Find where the given text appears and provide that cell's center as [x, y] coordinate. 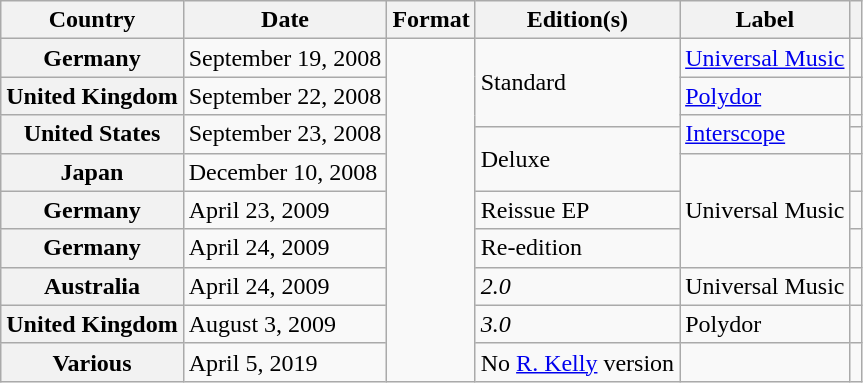
United States [92, 134]
September 19, 2008 [285, 58]
Reissue EP [577, 210]
August 3, 2009 [285, 324]
Interscope [765, 134]
Edition(s) [577, 20]
Date [285, 20]
September 22, 2008 [285, 96]
Label [765, 20]
Deluxe [577, 158]
Standard [577, 82]
September 23, 2008 [285, 134]
2.0 [577, 286]
3.0 [577, 324]
April 23, 2009 [285, 210]
December 10, 2008 [285, 172]
Format [431, 20]
Japan [92, 172]
No R. Kelly version [577, 362]
Australia [92, 286]
Re-edition [577, 248]
April 5, 2019 [285, 362]
Various [92, 362]
Country [92, 20]
